Extract the (X, Y) coordinate from the center of the cell holding the provided text.  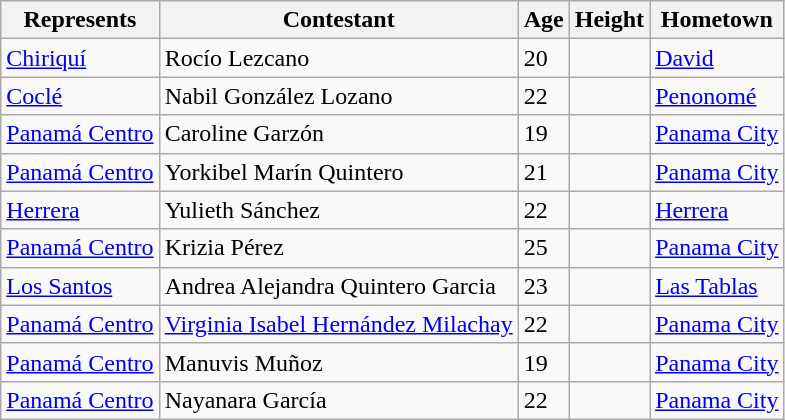
Virginia Isabel Hernández Milachay (338, 324)
Chiriquí (80, 58)
Andrea Alejandra Quintero Garcia (338, 286)
Height (609, 20)
Krizia Pérez (338, 248)
Los Santos (80, 286)
David (717, 58)
Represents (80, 20)
23 (544, 286)
Nabil González Lozano (338, 96)
Las Tablas (717, 286)
25 (544, 248)
Caroline Garzón (338, 134)
Rocío Lezcano (338, 58)
Age (544, 20)
Yulieth Sánchez (338, 210)
Contestant (338, 20)
Coclé (80, 96)
21 (544, 172)
Hometown (717, 20)
Nayanara García (338, 400)
Manuvis Muñoz (338, 362)
Penonomé (717, 96)
Yorkibel Marín Quintero (338, 172)
20 (544, 58)
